Capture the cell that displays the provided text and extract its (X, Y) central coordinate. 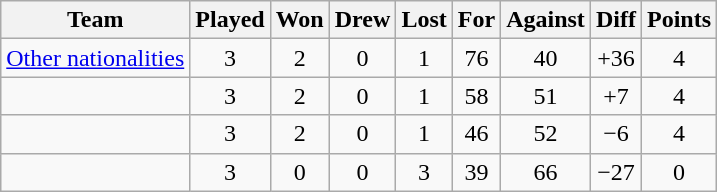
40 (546, 58)
+7 (616, 96)
Won (300, 20)
−27 (616, 172)
46 (476, 134)
58 (476, 96)
Other nationalities (96, 58)
76 (476, 58)
66 (546, 172)
Played (230, 20)
+36 (616, 58)
52 (546, 134)
Lost (424, 20)
Points (678, 20)
Drew (362, 20)
Against (546, 20)
For (476, 20)
−6 (616, 134)
39 (476, 172)
Team (96, 20)
Diff (616, 20)
51 (546, 96)
